For the text-containing cell, return its midpoint in [x, y] coordinate format. 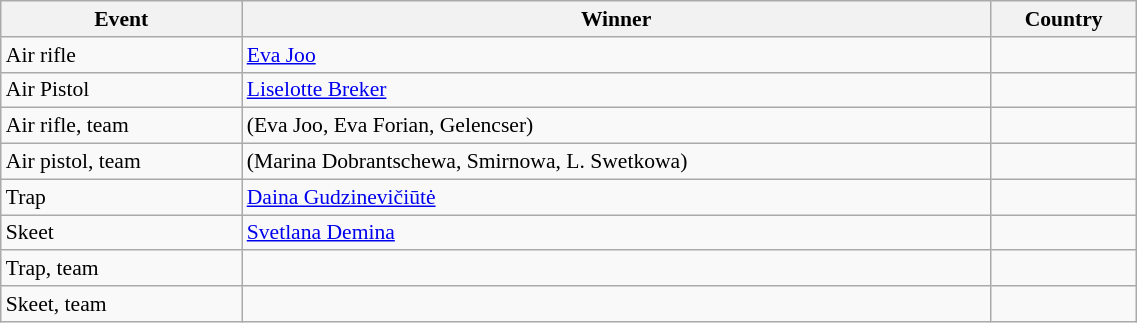
Air rifle [122, 55]
(Marina Dobrantschewa, Smirnowa, L. Swetkowa) [616, 162]
Air Pistol [122, 90]
Skeet, team [122, 304]
Liselotte Breker [616, 90]
(Eva Joo, Eva Forian, Gelencser) [616, 126]
Winner [616, 19]
Air rifle, team [122, 126]
Trap, team [122, 269]
Trap [122, 197]
Air pistol, team [122, 162]
Event [122, 19]
Eva Joo [616, 55]
Country [1063, 19]
Skeet [122, 233]
Svetlana Demina [616, 233]
Daina Gudzinevičiūtė [616, 197]
